Search for the cell housing the specified text and yield its [x, y] center coordinate. 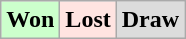
Draw [150, 20]
Won [30, 20]
Lost [88, 20]
